Extract the (x, y) coordinate from the center of the cell holding the provided text.  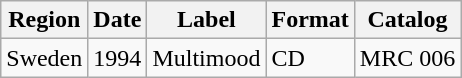
Format (310, 20)
Catalog (407, 20)
Region (44, 20)
1994 (118, 58)
Label (206, 20)
Multimood (206, 58)
Date (118, 20)
CD (310, 58)
MRC 006 (407, 58)
Sweden (44, 58)
